Detect which cell encompasses the target text, then output its [x, y] center coordinate. 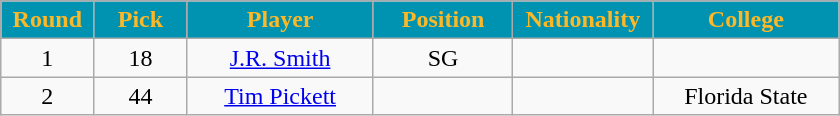
18 [140, 58]
J.R. Smith [280, 58]
Pick [140, 20]
Nationality [583, 20]
1 [48, 58]
44 [140, 96]
College [746, 20]
Player [280, 20]
SG [443, 58]
Florida State [746, 96]
2 [48, 96]
Round [48, 20]
Tim Pickett [280, 96]
Position [443, 20]
